Identify which cell holds the provided text, then report its (x, y) central coordinate. 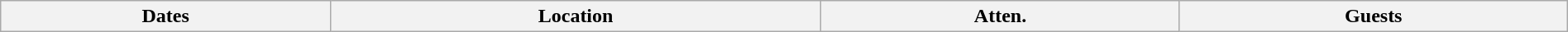
Guests (1373, 16)
Atten. (1001, 16)
Location (576, 16)
Dates (165, 16)
